Pinpoint the cell where the given text exists, returning its (X, Y) midpoint coordinate. 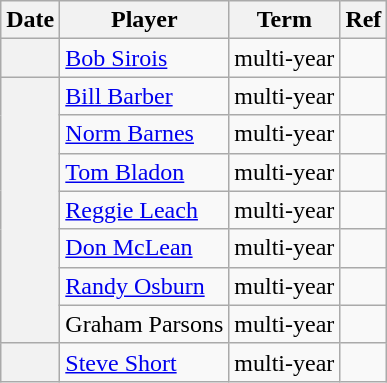
Ref (364, 20)
Tom Bladon (144, 172)
Bill Barber (144, 96)
Norm Barnes (144, 134)
Reggie Leach (144, 210)
Player (144, 20)
Don McLean (144, 248)
Term (284, 20)
Steve Short (144, 362)
Bob Sirois (144, 58)
Date (30, 20)
Randy Osburn (144, 286)
Graham Parsons (144, 324)
